Capture the cell that displays the provided text and extract its (X, Y) central coordinate. 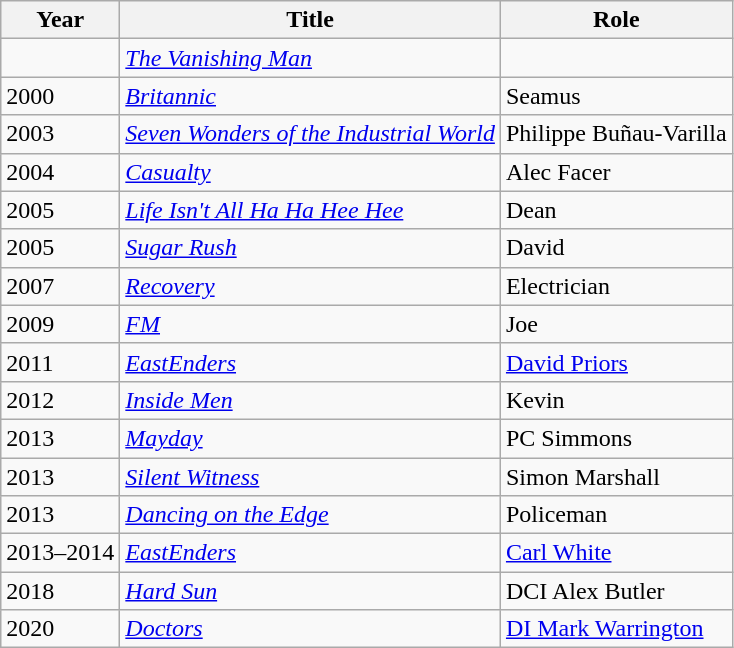
Dean (616, 210)
2011 (60, 362)
Philippe Buñau-Varilla (616, 134)
PC Simmons (616, 438)
Policeman (616, 515)
Dancing on the Edge (310, 515)
The Vanishing Man (310, 58)
Alec Facer (616, 172)
2018 (60, 591)
2012 (60, 400)
Seven Wonders of the Industrial World (310, 134)
Title (310, 20)
DCI Alex Butler (616, 591)
Mayday (310, 438)
Electrician (616, 286)
Doctors (310, 629)
2020 (60, 629)
Inside Men (310, 400)
Year (60, 20)
Hard Sun (310, 591)
Sugar Rush (310, 248)
Carl White (616, 553)
2004 (60, 172)
2007 (60, 286)
Joe (616, 324)
Recovery (310, 286)
2013–2014 (60, 553)
Life Isn't All Ha Ha Hee Hee (310, 210)
Casualty (310, 172)
DI Mark Warrington (616, 629)
Role (616, 20)
2009 (60, 324)
David Priors (616, 362)
FM (310, 324)
Silent Witness (310, 477)
Kevin (616, 400)
2000 (60, 96)
Seamus (616, 96)
2003 (60, 134)
Simon Marshall (616, 477)
David (616, 248)
Britannic (310, 96)
